Detect which cell encompasses the target text, then output its (x, y) center coordinate. 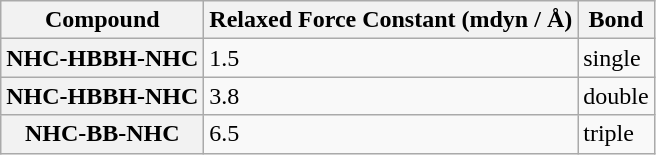
single (616, 58)
Relaxed Force Constant (mdyn / Å) (391, 20)
3.8 (391, 96)
triple (616, 134)
double (616, 96)
6.5 (391, 134)
NHC-BB-NHC (102, 134)
1.5 (391, 58)
Compound (102, 20)
Bond (616, 20)
